Pinpoint the cell where the given text exists, returning its (X, Y) midpoint coordinate. 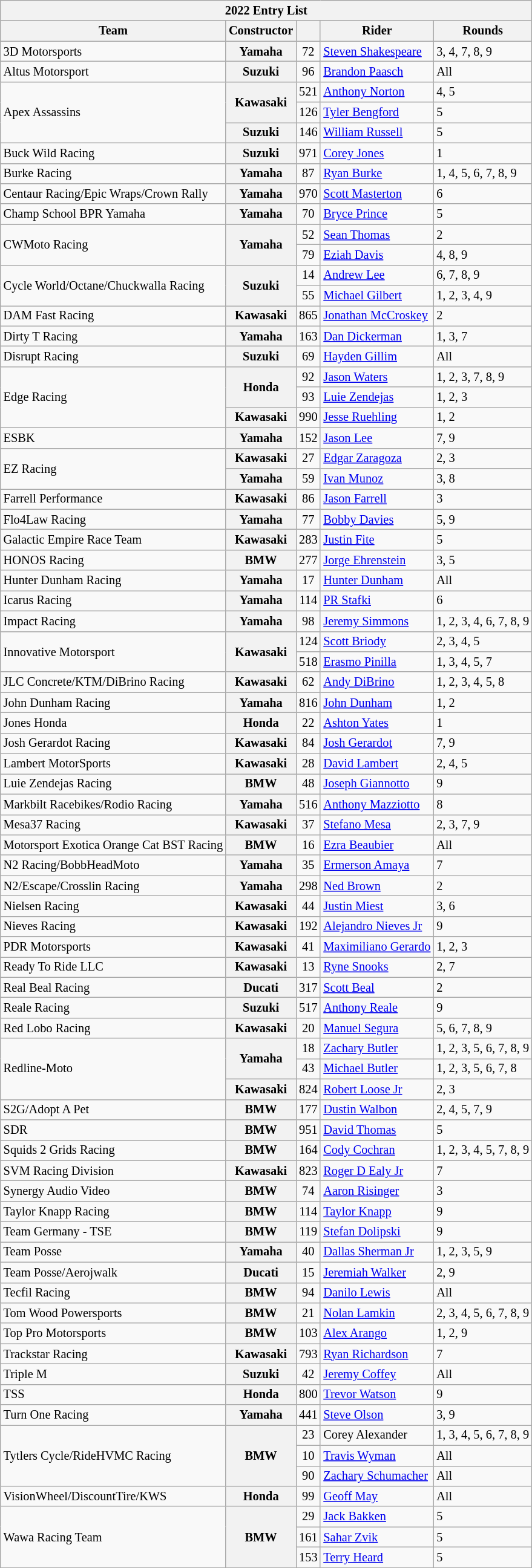
317 (308, 987)
84 (308, 743)
Hunter Dunham Racing (113, 581)
Team Germany - TSE (113, 1232)
Turn One Racing (113, 1415)
29 (308, 1517)
298 (308, 886)
87 (308, 174)
S2G/Adopt A Pet (113, 1110)
48 (308, 784)
72 (308, 51)
Jorge Ehrenstein (376, 560)
Ryan Richardson (376, 1354)
Constructor (261, 31)
23 (308, 1435)
Ezra Beaubier (376, 845)
Jeremiah Walker (376, 1272)
Tom Wood Powersports (113, 1313)
Ready To Ride LLC (113, 967)
99 (308, 1496)
28 (308, 764)
PDR Motorsports (113, 947)
971 (308, 153)
74 (308, 1191)
3, 8 (483, 478)
98 (308, 621)
518 (308, 662)
2, 3, 4, 5, 6, 7, 8, 9 (483, 1313)
1, 3, 4, 5, 7 (483, 662)
277 (308, 560)
1, 2, 9 (483, 1333)
Flo4Law Racing (113, 519)
Team Posse (113, 1252)
2, 4, 5 (483, 764)
1, 2, 3, 5, 9 (483, 1252)
Innovative Motorsport (113, 652)
152 (308, 438)
CWMoto Racing (113, 244)
Anthony Mazziotto (376, 804)
SVM Racing Division (113, 1171)
44 (308, 906)
1, 2, 3, 4, 9 (483, 296)
70 (308, 214)
Josh Gerardot Racing (113, 743)
Team Posse/Aerojwalk (113, 1272)
823 (308, 1171)
Josh Gerardot (376, 743)
Reale Racing (113, 1008)
Wawa Racing Team (113, 1537)
90 (308, 1476)
119 (308, 1232)
Jesse Ruehling (376, 417)
Mesa37 Racing (113, 825)
SDR (113, 1130)
David Thomas (376, 1130)
Jack Bakken (376, 1517)
Eziah Davis (376, 255)
Squids 2 Grids Racing (113, 1150)
Dallas Sherman Jr (376, 1252)
John Dunham (376, 703)
126 (308, 112)
2, 3, 7, 9 (483, 825)
Luie Zendejas Racing (113, 784)
Ryne Snooks (376, 967)
Scott Briody (376, 642)
Altus Motorsport (113, 71)
Nielsen Racing (113, 906)
3, 6 (483, 906)
40 (308, 1252)
Corey Alexander (376, 1435)
Taylor Knapp Racing (113, 1211)
20 (308, 1028)
N2/Escape/Crosslin Racing (113, 886)
Ermerson Amaya (376, 865)
43 (308, 1069)
1, 2, 3, 5, 6, 7, 8 (483, 1069)
John Dunham Racing (113, 703)
4, 8, 9 (483, 255)
Markbilt Racebikes/Rodio Racing (113, 804)
14 (308, 275)
Andrew Lee (376, 275)
Steve Olson (376, 1415)
2, 4, 5, 7, 9 (483, 1110)
Alex Arango (376, 1333)
Justin Miest (376, 906)
Ned Brown (376, 886)
37 (308, 825)
283 (308, 539)
10 (308, 1456)
824 (308, 1089)
2, 9 (483, 1272)
Jonathan McCroskey (376, 316)
Triple M (113, 1374)
3, 4, 7, 8, 9 (483, 51)
41 (308, 947)
Robert Loose Jr (376, 1089)
Motorsport Exotica Orange Cat BST Racing (113, 845)
Zachary Butler (376, 1049)
Rounds (483, 31)
Michael Gilbert (376, 296)
5, 9 (483, 519)
42 (308, 1374)
Nieves Racing (113, 926)
JLC Concrete/KTM/DiBrino Racing (113, 682)
Terry Heard (376, 1557)
Dan Dickerman (376, 336)
Steven Shakespeare (376, 51)
Alejandro Nieves Jr (376, 926)
52 (308, 235)
441 (308, 1415)
951 (308, 1130)
Ryan Burke (376, 174)
21 (308, 1313)
Sahar Zvik (376, 1537)
William Russell (376, 132)
79 (308, 255)
David Lambert (376, 764)
516 (308, 804)
153 (308, 1557)
Corey Jones (376, 153)
Hunter Dunham (376, 581)
62 (308, 682)
Galactic Empire Race Team (113, 539)
18 (308, 1049)
Joseph Giannotto (376, 784)
1, 2, 3, 7, 8, 9 (483, 377)
VisionWheel/DiscountTire/KWS (113, 1496)
Andy DiBrino (376, 682)
Justin Fite (376, 539)
Top Pro Motorsports (113, 1333)
93 (308, 397)
16 (308, 845)
92 (308, 377)
Bryce Prince (376, 214)
59 (308, 478)
Jason Lee (376, 438)
Danilo Lewis (376, 1293)
Red Lobo Racing (113, 1028)
Scott Masterton (376, 194)
Cody Cochran (376, 1150)
1, 3, 7 (483, 336)
2, 7 (483, 967)
521 (308, 92)
146 (308, 132)
163 (308, 336)
5, 6, 7, 8, 9 (483, 1028)
Redline-Moto (113, 1069)
N2 Racing/BobbHeadMoto (113, 865)
Jeremy Coffey (376, 1374)
6, 7, 8, 9 (483, 275)
1, 3, 4, 5, 6, 7, 8, 9 (483, 1435)
DAM Fast Racing (113, 316)
800 (308, 1394)
Ashton Yates (376, 723)
Impact Racing (113, 621)
Anthony Reale (376, 1008)
Taylor Knapp (376, 1211)
Hayden Gillim (376, 356)
Tecfil Racing (113, 1293)
Aaron Risinger (376, 1191)
Team (113, 31)
Trackstar Racing (113, 1354)
177 (308, 1110)
1, 2, 3, 4, 6, 7, 8, 9 (483, 621)
Erasmo Pinilla (376, 662)
Brandon Paasch (376, 71)
Dirty T Racing (113, 336)
Jones Honda (113, 723)
Zachary Schumacher (376, 1476)
Buck Wild Racing (113, 153)
Jason Waters (376, 377)
865 (308, 316)
77 (308, 519)
Disrupt Racing (113, 356)
161 (308, 1537)
2022 Entry List (266, 10)
35 (308, 865)
Manuel Segura (376, 1028)
Tytlers Cycle/RideHVMC Racing (113, 1455)
816 (308, 703)
Edgar Zaragoza (376, 458)
970 (308, 194)
17 (308, 581)
Farrell Performance (113, 499)
Rider (376, 31)
Tyler Bengford (376, 112)
Cycle World/Octane/Chuckwalla Racing (113, 285)
ESBK (113, 438)
3, 5 (483, 560)
Roger D Ealy Jr (376, 1171)
Lambert MotorSports (113, 764)
Champ School BPR Yamaha (113, 214)
4, 5 (483, 92)
1, 2, 3, 4, 5, 7, 8, 9 (483, 1150)
13 (308, 967)
124 (308, 642)
27 (308, 458)
Apex Assassins (113, 112)
Michael Butler (376, 1069)
192 (308, 926)
96 (308, 71)
Icarus Racing (113, 600)
990 (308, 417)
Geoff May (376, 1496)
Dustin Walbon (376, 1110)
1, 2, 3, 5, 6, 7, 8, 9 (483, 1049)
Anthony Norton (376, 92)
Jason Farrell (376, 499)
Nolan Lamkin (376, 1313)
103 (308, 1333)
8 (483, 804)
PR Stafki (376, 600)
Burke Racing (113, 174)
94 (308, 1293)
22 (308, 723)
TSS (113, 1394)
2, 3, 4, 5 (483, 642)
Trevor Watson (376, 1394)
86 (308, 499)
HONOS Racing (113, 560)
15 (308, 1272)
793 (308, 1354)
Sean Thomas (376, 235)
Maximiliano Gerardo (376, 947)
Real Beal Racing (113, 987)
Synergy Audio Video (113, 1191)
Scott Beal (376, 987)
Jeremy Simmons (376, 621)
1, 4, 5, 6, 7, 8, 9 (483, 174)
517 (308, 1008)
Edge Racing (113, 397)
3D Motorsports (113, 51)
Travis Wyman (376, 1456)
3, 9 (483, 1415)
69 (308, 356)
1, 2, 3, 4, 5, 8 (483, 682)
EZ Racing (113, 468)
Bobby Davies (376, 519)
Ivan Munoz (376, 478)
164 (308, 1150)
Stefan Dolipski (376, 1232)
Luie Zendejas (376, 397)
Centaur Racing/Epic Wraps/Crown Rally (113, 194)
55 (308, 296)
Stefano Mesa (376, 825)
